Capture the cell that displays the provided text and extract its [X, Y] central coordinate. 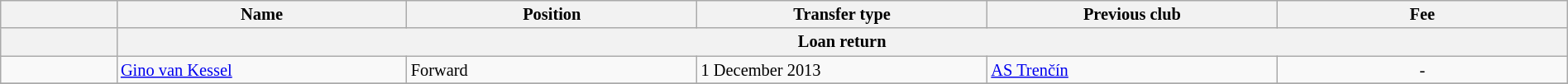
- [1422, 70]
Forward [552, 70]
Fee [1422, 14]
Gino van Kessel [261, 70]
Name [261, 14]
Previous club [1133, 14]
1 December 2013 [842, 70]
Position [552, 14]
Loan return [842, 42]
AS Trenčín [1133, 70]
Transfer type [842, 14]
